Identify which cell holds the provided text, then report its (x, y) central coordinate. 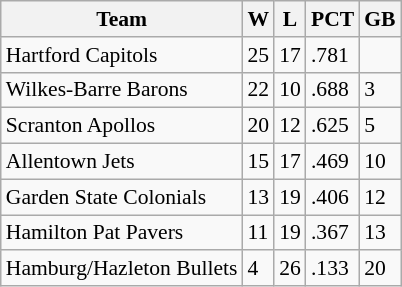
Hartford Capitols (122, 55)
4 (258, 269)
.625 (332, 126)
Scranton Apollos (122, 126)
3 (380, 90)
25 (258, 55)
.469 (332, 162)
Hamburg/Hazleton Bullets (122, 269)
Wilkes-Barre Barons (122, 90)
Team (122, 19)
.367 (332, 233)
11 (258, 233)
26 (290, 269)
15 (258, 162)
L (290, 19)
PCT (332, 19)
22 (258, 90)
.781 (332, 55)
.406 (332, 197)
W (258, 19)
.688 (332, 90)
Hamilton Pat Pavers (122, 233)
GB (380, 19)
Allentown Jets (122, 162)
Garden State Colonials (122, 197)
5 (380, 126)
.133 (332, 269)
